Determine the (x, y) coordinate at the center of the cell enclosing the given text.  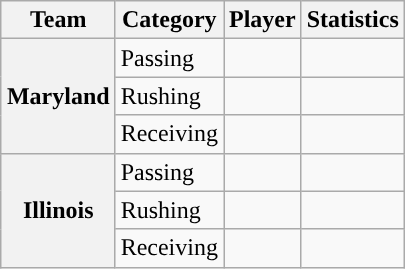
Team (58, 20)
Maryland (58, 96)
Statistics (352, 20)
Player (263, 20)
Illinois (58, 210)
Category (169, 20)
